For the text-containing cell, return its midpoint in [X, Y] coordinate format. 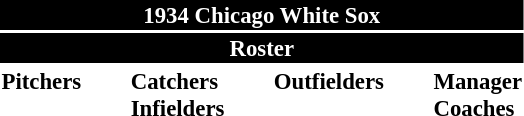
1934 Chicago White Sox [262, 15]
Roster [262, 48]
